Locate the cell with the specified text and output its (X, Y) center coordinate. 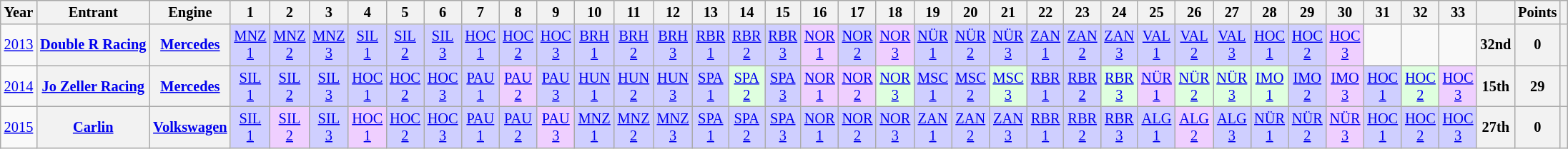
32 (1420, 12)
28 (1270, 12)
22 (1045, 12)
15 (783, 12)
Year (19, 12)
VAL1 (1157, 45)
Jo Zeller Racing (93, 86)
14 (746, 12)
VAL2 (1194, 45)
BRH1 (595, 45)
Engine (190, 12)
31 (1383, 12)
HUN1 (595, 86)
32nd (1496, 45)
2015 (19, 127)
23 (1083, 12)
2 (289, 12)
9 (556, 12)
27 (1231, 12)
17 (858, 12)
20 (971, 12)
7 (480, 12)
19 (932, 12)
10 (595, 12)
MSC3 (1008, 86)
IMO1 (1270, 86)
16 (819, 12)
24 (1119, 12)
15th (1496, 86)
33 (1459, 12)
13 (711, 12)
BRH2 (633, 45)
6 (443, 12)
2013 (19, 45)
ALG1 (1157, 127)
IMO3 (1346, 86)
30 (1346, 12)
ALG2 (1194, 127)
4 (368, 12)
2014 (19, 86)
Points (1537, 12)
18 (895, 12)
MSC2 (971, 86)
Volkswagen (190, 127)
VAL3 (1231, 45)
5 (405, 12)
25 (1157, 12)
ALG3 (1231, 127)
Entrant (93, 12)
11 (633, 12)
1 (250, 12)
Carlin (93, 127)
Double R Racing (93, 45)
BRH3 (674, 45)
27th (1496, 127)
26 (1194, 12)
12 (674, 12)
21 (1008, 12)
8 (518, 12)
MSC1 (932, 86)
HUN3 (674, 86)
3 (329, 12)
IMO2 (1307, 86)
HUN2 (633, 86)
